Return the [X, Y] coordinate for the center point of the cell that contains the specified text.  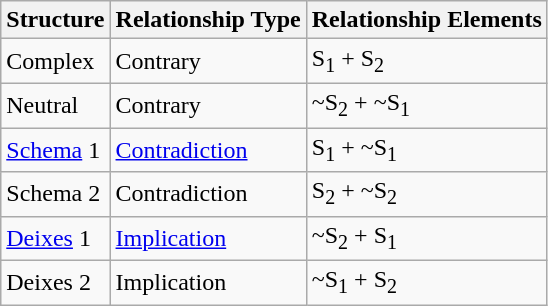
Deixes 1 [56, 238]
Structure [56, 20]
S1 + S2 [426, 61]
Schema 2 [56, 194]
Relationship Elements [426, 20]
Schema 1 [56, 150]
~S2 + S1 [426, 238]
Complex [56, 61]
S1 + ~S1 [426, 150]
Neutral [56, 105]
~S2 + ~S1 [426, 105]
Deixes 2 [56, 283]
Relationship Type [208, 20]
S2 + ~S2 [426, 194]
~S1 + S2 [426, 283]
